Extract the (x, y) coordinate from the center of the cell holding the provided text.  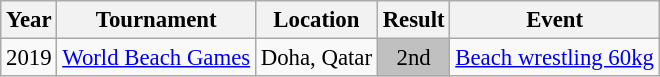
Result (414, 20)
2019 (29, 58)
Event (554, 20)
Year (29, 20)
World Beach Games (156, 58)
Doha, Qatar (316, 58)
2nd (414, 58)
Tournament (156, 20)
Beach wrestling 60kg (554, 58)
Location (316, 20)
